Locate the cell with the specified text and output its [x, y] center coordinate. 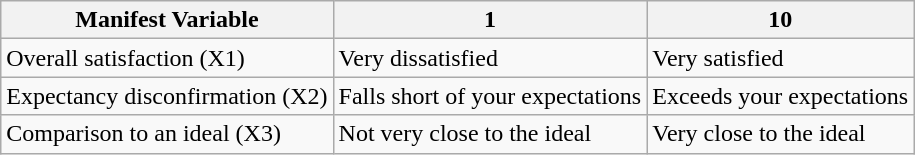
Expectancy disconfirmation (X2) [167, 96]
Very close to the ideal [780, 134]
Falls short of your expectations [490, 96]
Manifest Variable [167, 20]
Overall satisfaction (X1) [167, 58]
10 [780, 20]
Very satisfied [780, 58]
Very dissatisfied [490, 58]
Exceeds your expectations [780, 96]
Not very close to the ideal [490, 134]
Comparison to an ideal (X3) [167, 134]
1 [490, 20]
